From the cell containing the given text, extract its center point as (x, y) coordinate. 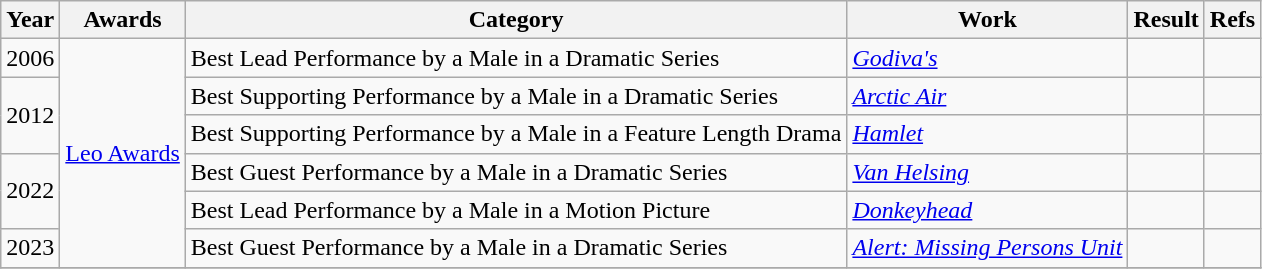
Van Helsing (988, 172)
Alert: Missing Persons Unit (988, 248)
Year (30, 20)
Work (988, 20)
2012 (30, 115)
Best Lead Performance by a Male in a Motion Picture (516, 210)
Best Lead Performance by a Male in a Dramatic Series (516, 58)
Leo Awards (123, 153)
Category (516, 20)
Godiva's (988, 58)
Best Supporting Performance by a Male in a Dramatic Series (516, 96)
Awards (123, 20)
Result (1166, 20)
Arctic Air (988, 96)
Hamlet (988, 134)
2006 (30, 58)
Refs (1232, 20)
2023 (30, 248)
Donkeyhead (988, 210)
2022 (30, 191)
Best Supporting Performance by a Male in a Feature Length Drama (516, 134)
